Find where the given text appears and provide that cell's center as [X, Y] coordinate. 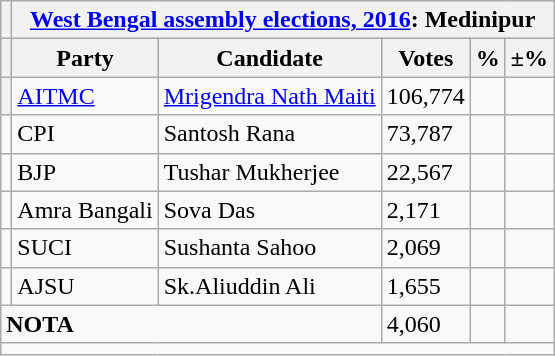
Votes [426, 58]
Tushar Mukherjee [270, 172]
4,060 [426, 324]
AJSU [85, 286]
NOTA [191, 324]
Party [85, 58]
Sushanta Sahoo [270, 248]
% [488, 58]
1,655 [426, 286]
2,069 [426, 248]
Sova Das [270, 210]
Candidate [270, 58]
73,787 [426, 134]
Sk.Aliuddin Ali [270, 286]
West Bengal assembly elections, 2016: Medinipur [283, 20]
CPI [85, 134]
Amra Bangali [85, 210]
AITMC [85, 96]
SUCI [85, 248]
106,774 [426, 96]
2,171 [426, 210]
Mrigendra Nath Maiti [270, 96]
±% [529, 58]
Santosh Rana [270, 134]
22,567 [426, 172]
BJP [85, 172]
